Extract the [x, y] coordinate from the center of the cell holding the provided text.  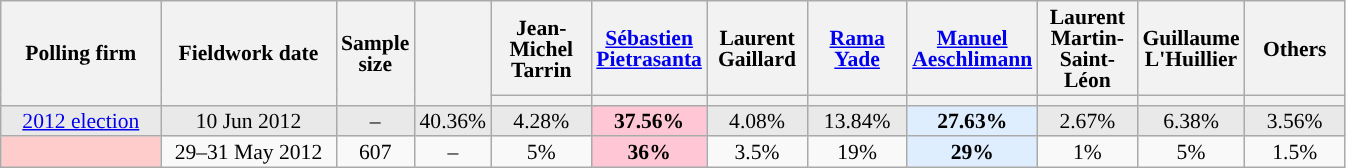
10 Jun 2012 [248, 120]
36% [649, 152]
Guillaume L'Huillier [1190, 48]
607 [375, 152]
Polling firm [81, 53]
13.84% [857, 120]
Sébastien Pietrasanta [649, 48]
Laurent Gaillard [757, 48]
1.5% [1295, 152]
6.38% [1190, 120]
Fieldwork date [248, 53]
Rama Yade [857, 48]
Others [1295, 48]
37.56% [649, 120]
Manuel Aeschlimann [972, 48]
40.36% [452, 120]
Jean-Michel Tarrin [541, 48]
29% [972, 152]
3.56% [1295, 120]
Laurent Martin-Saint-Léon [1087, 48]
27.63% [972, 120]
Samplesize [375, 53]
4.28% [541, 120]
2.67% [1087, 120]
4.08% [757, 120]
29–31 May 2012 [248, 152]
3.5% [757, 152]
1% [1087, 152]
2012 election [81, 120]
19% [857, 152]
